Return [x, y] of the center of cell containing provided text 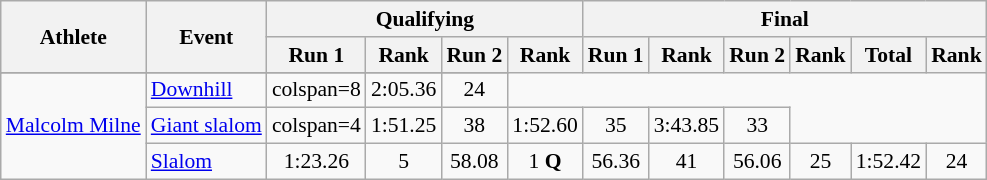
38 [474, 126]
Downhill [206, 90]
33 [757, 126]
Giant slalom [206, 126]
Final [785, 19]
41 [686, 162]
Malcolm Milne [74, 126]
1 Q [544, 162]
colspan=4 [316, 126]
Event [206, 36]
colspan=8 [316, 90]
Athlete [74, 36]
1:51.25 [404, 126]
56.06 [757, 162]
1:52.42 [888, 162]
1:52.60 [544, 126]
1:23.26 [316, 162]
3:43.85 [686, 126]
5 [404, 162]
35 [616, 126]
Slalom [206, 162]
2:05.36 [404, 90]
25 [820, 162]
Qualifying [425, 19]
56.36 [616, 162]
Total [888, 55]
58.08 [474, 162]
